From the cell containing the given text, extract its center point as (X, Y) coordinate. 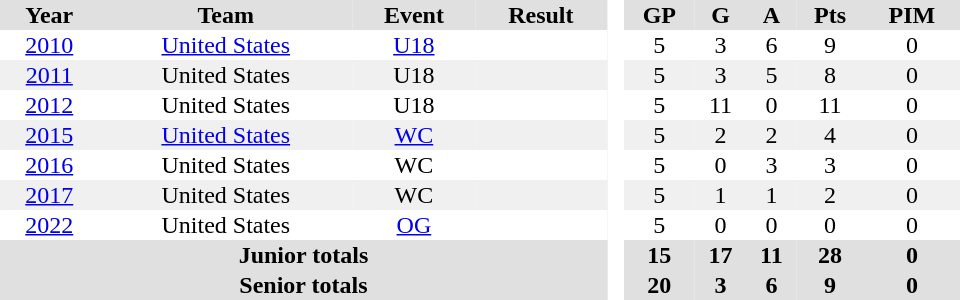
8 (830, 75)
PIM (912, 15)
2010 (50, 45)
GP (659, 15)
Event (414, 15)
2011 (50, 75)
Year (50, 15)
2016 (50, 165)
2012 (50, 105)
Pts (830, 15)
17 (720, 255)
Result (541, 15)
2022 (50, 225)
Junior totals (304, 255)
2015 (50, 135)
2017 (50, 195)
A (772, 15)
20 (659, 285)
OG (414, 225)
4 (830, 135)
Team (226, 15)
15 (659, 255)
28 (830, 255)
Senior totals (304, 285)
G (720, 15)
